Output the (x, y) coordinate of the center of the cell containing the given text.  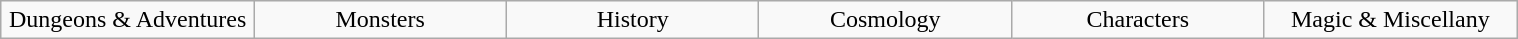
Characters (1138, 20)
Dungeons & Adventures (128, 20)
Cosmology (886, 20)
History (632, 20)
Monsters (380, 20)
Magic & Miscellany (1390, 20)
